Identify which cell holds the provided text, then report its [x, y] central coordinate. 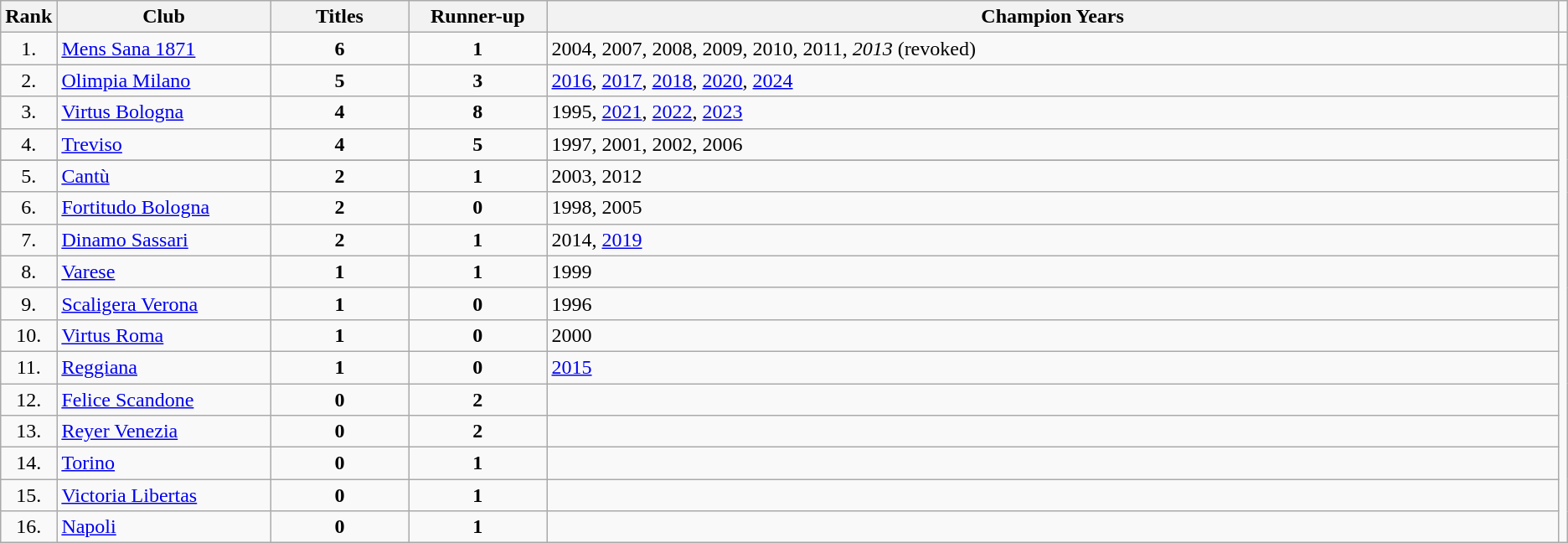
1995, 2021, 2022, 2023 [1052, 112]
Rank [28, 17]
1998, 2005 [1052, 208]
8. [28, 271]
3 [477, 80]
Runner-up [477, 17]
2. [28, 80]
2016, 2017, 2018, 2020, 2024 [1052, 80]
Mens Sana 1871 [164, 49]
Reyer Venezia [164, 432]
Champion Years [1052, 17]
Cantù [164, 176]
5. [28, 176]
6. [28, 208]
12. [28, 400]
2015 [1052, 367]
16. [28, 527]
2003, 2012 [1052, 176]
1999 [1052, 271]
11. [28, 367]
1996 [1052, 303]
2014, 2019 [1052, 240]
7. [28, 240]
Reggiana [164, 367]
Club [164, 17]
6 [339, 49]
Varese [164, 271]
2004, 2007, 2008, 2009, 2010, 2011, 2013 (revoked) [1052, 49]
1. [28, 49]
Dinamo Sassari [164, 240]
Scaligera Verona [164, 303]
4. [28, 144]
13. [28, 432]
Fortitudo Bologna [164, 208]
Felice Scandone [164, 400]
Olimpia Milano [164, 80]
3. [28, 112]
Torino [164, 463]
Victoria Libertas [164, 495]
10. [28, 335]
Virtus Roma [164, 335]
Titles [339, 17]
2000 [1052, 335]
9. [28, 303]
Treviso [164, 144]
Virtus Bologna [164, 112]
1997, 2001, 2002, 2006 [1052, 144]
Napoli [164, 527]
15. [28, 495]
14. [28, 463]
8 [477, 112]
